For the text-containing cell, return its midpoint in (x, y) coordinate format. 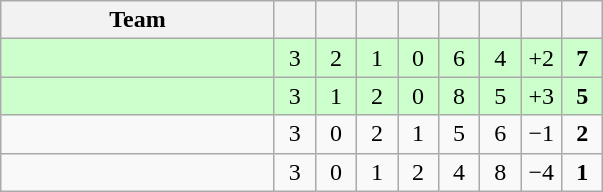
7 (582, 58)
Team (138, 20)
+3 (542, 96)
+2 (542, 58)
−4 (542, 172)
−1 (542, 134)
